Search for the cell housing the specified text and yield its (X, Y) center coordinate. 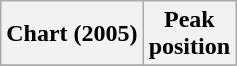
Peakposition (189, 34)
Chart (2005) (72, 34)
